Return the (x, y) coordinate for the center point of the cell that contains the specified text.  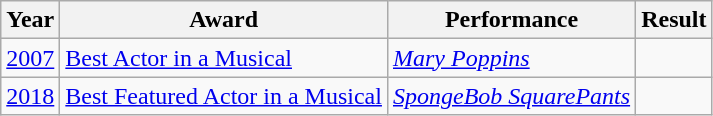
Best Featured Actor in a Musical (224, 96)
2018 (30, 96)
Best Actor in a Musical (224, 58)
Mary Poppins (511, 58)
Award (224, 20)
2007 (30, 58)
Year (30, 20)
Result (674, 20)
Performance (511, 20)
SpongeBob SquarePants (511, 96)
